Extract the (X, Y) coordinate from the center of the cell holding the provided text.  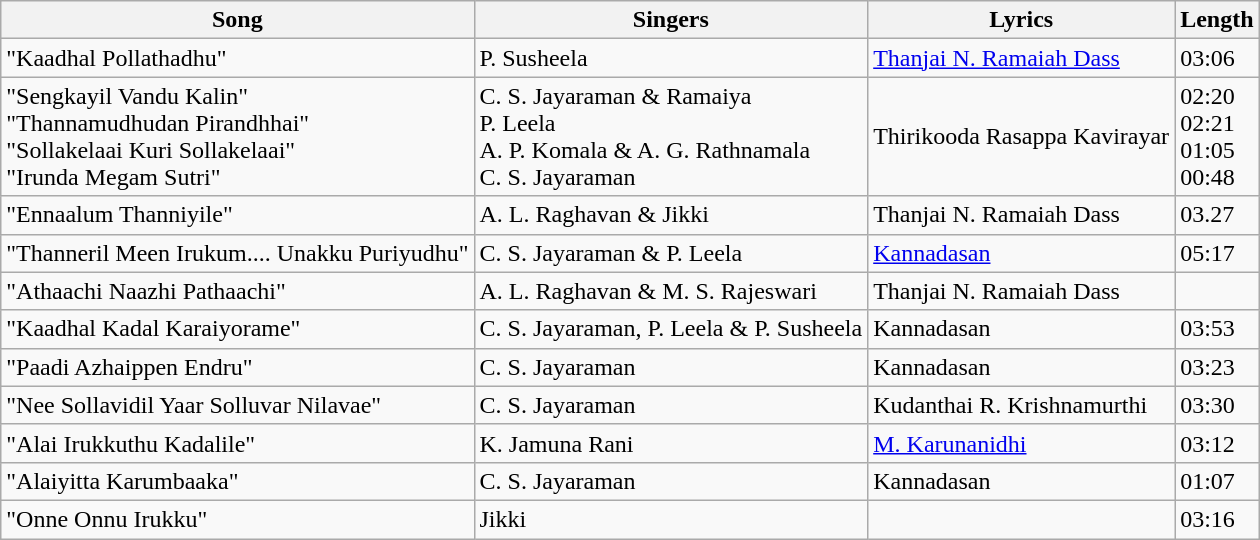
C. S. Jayaraman & RamaiyaP. LeelaA. P. Komala & A. G. RathnamalaC. S. Jayaraman (671, 136)
03:23 (1217, 367)
03:12 (1217, 443)
"Alaiyitta Karumbaaka" (238, 481)
C. S. Jayaraman, P. Leela & P. Susheela (671, 329)
K. Jamuna Rani (671, 443)
03:06 (1217, 58)
Song (238, 20)
Kudanthai R. Krishnamurthi (1022, 405)
"Alai Irukkuthu Kadalile" (238, 443)
"Sengkayil Vandu Kalin""Thannamudhudan Pirandhhai""Sollakelaai Kuri Sollakelaai""Irunda Megam Sutri" (238, 136)
01:07 (1217, 481)
Lyrics (1022, 20)
Length (1217, 20)
05:17 (1217, 253)
A. L. Raghavan & Jikki (671, 215)
"Nee Sollavidil Yaar Solluvar Nilavae" (238, 405)
C. S. Jayaraman & P. Leela (671, 253)
03:30 (1217, 405)
"Kaadhal Kadal Karaiyorame" (238, 329)
M. Karunanidhi (1022, 443)
Thirikooda Rasappa Kavirayar (1022, 136)
Singers (671, 20)
"Kaadhal Pollathadhu" (238, 58)
"Athaachi Naazhi Pathaachi" (238, 291)
03:16 (1217, 519)
"Onne Onnu Irukku" (238, 519)
"Paadi Azhaippen Endru" (238, 367)
Jikki (671, 519)
02:2002:2101:0500:48 (1217, 136)
A. L. Raghavan & M. S. Rajeswari (671, 291)
"Thanneril Meen Irukum.... Unakku Puriyudhu" (238, 253)
03.27 (1217, 215)
P. Susheela (671, 58)
"Ennaalum Thanniyile" (238, 215)
03:53 (1217, 329)
